Return the (x, y) coordinate for the center point of the cell that contains the specified text.  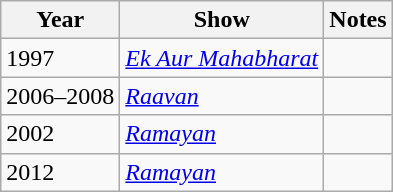
Show (222, 20)
1997 (60, 58)
2006–2008 (60, 96)
Notes (358, 20)
Year (60, 20)
2012 (60, 172)
Raavan (222, 96)
2002 (60, 134)
Ek Aur Mahabharat (222, 58)
